Provide the [X, Y] coordinate of the cell's center where the given text is located.  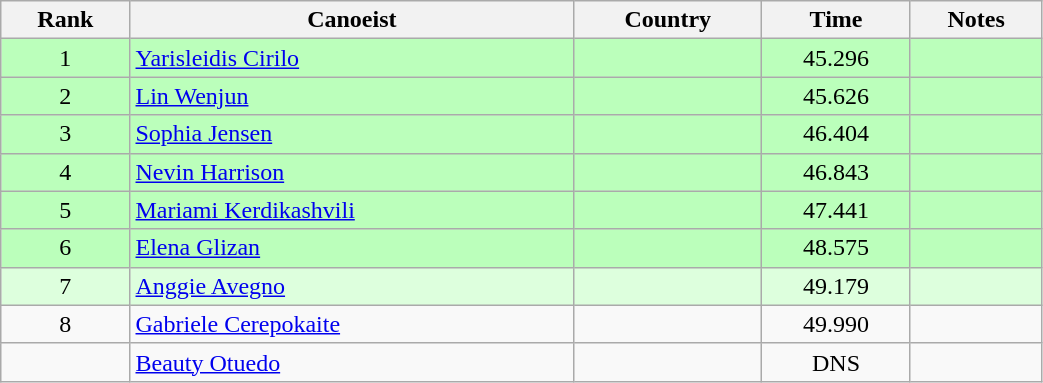
5 [66, 210]
Elena Glizan [352, 248]
46.843 [836, 172]
Gabriele Cerepokaite [352, 324]
7 [66, 286]
Notes [976, 20]
Sophia Jensen [352, 134]
6 [66, 248]
3 [66, 134]
45.296 [836, 58]
Country [668, 20]
Time [836, 20]
Yarisleidis Cirilo [352, 58]
Anggie Avegno [352, 286]
46.404 [836, 134]
1 [66, 58]
Nevin Harrison [352, 172]
Lin Wenjun [352, 96]
2 [66, 96]
8 [66, 324]
Beauty Otuedo [352, 362]
4 [66, 172]
47.441 [836, 210]
45.626 [836, 96]
Canoeist [352, 20]
DNS [836, 362]
48.575 [836, 248]
Mariami Kerdikashvili [352, 210]
49.179 [836, 286]
Rank [66, 20]
49.990 [836, 324]
